Find where the given text appears and provide that cell's center as (x, y) coordinate. 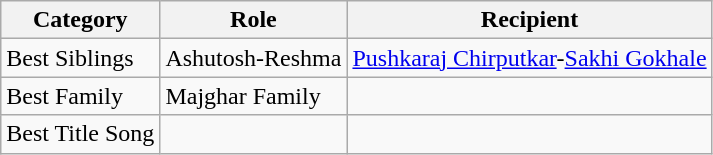
Best Family (80, 96)
Best Siblings (80, 58)
Role (254, 20)
Majghar Family (254, 96)
Category (80, 20)
Pushkaraj Chirputkar-Sakhi Gokhale (530, 58)
Recipient (530, 20)
Best Title Song (80, 134)
Ashutosh-Reshma (254, 58)
